Extract the [X, Y] coordinate from the center of the cell holding the provided text.  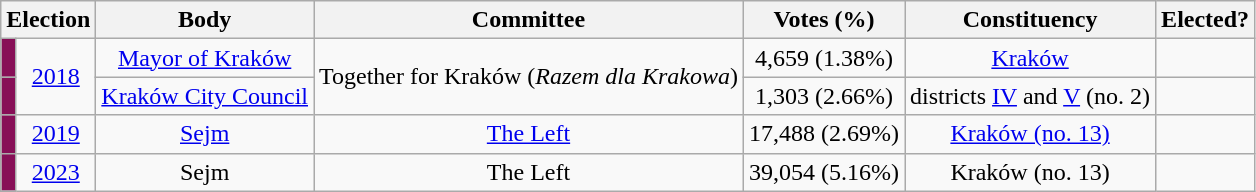
17,488 (2.69%) [824, 134]
2019 [56, 134]
Election [48, 20]
districts IV and V (no. 2) [1030, 96]
Together for Kraków (Razem dla Krakowa) [529, 77]
Votes (%) [824, 20]
1,303 (2.66%) [824, 96]
Kraków City Council [205, 96]
Body [205, 20]
Mayor of Kraków [205, 58]
2023 [56, 172]
2018 [56, 77]
39,054 (5.16%) [824, 172]
4,659 (1.38%) [824, 58]
Elected? [1206, 20]
Kraków [1030, 58]
Constituency [1030, 20]
Committee [529, 20]
